Determine the [X, Y] coordinate at the center of the cell enclosing the given text.  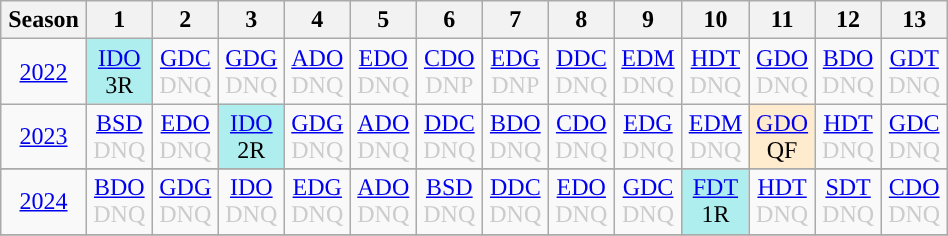
9 [648, 20]
EDGDNP [515, 72]
7 [515, 20]
13 [914, 20]
GDOQF [782, 136]
12 [848, 20]
IDODNQ [251, 202]
2 [185, 20]
CDODNP [449, 72]
GDTDNQ [914, 72]
FDT1R [716, 202]
SDTDNQ [848, 202]
2023 [44, 136]
4 [317, 20]
IDO3R [119, 72]
2022 [44, 72]
10 [716, 20]
IDO2R [251, 136]
1 [119, 20]
Season [44, 20]
2024 [44, 202]
5 [383, 20]
3 [251, 20]
8 [581, 20]
11 [782, 20]
6 [449, 20]
GDODNQ [782, 72]
